For the text-containing cell, return its midpoint in [X, Y] coordinate format. 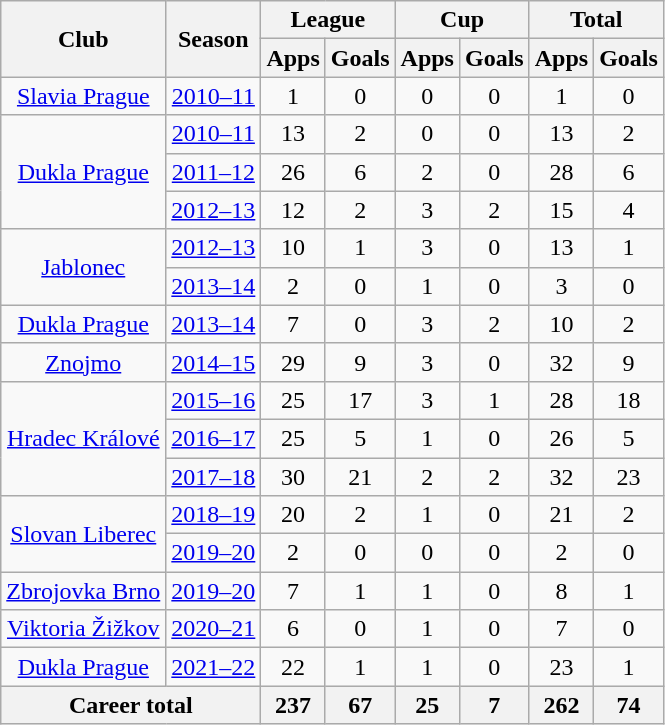
15 [561, 210]
Cup [462, 20]
2014–15 [214, 362]
Viktoria Žižkov [84, 629]
262 [561, 705]
8 [561, 591]
12 [293, 210]
2015–16 [214, 400]
Hradec Králové [84, 438]
22 [293, 667]
Zbrojovka Brno [84, 591]
17 [360, 400]
Slovan Liberec [84, 534]
League [328, 20]
4 [629, 210]
Season [214, 39]
2020–21 [214, 629]
2021–22 [214, 667]
Slavia Prague [84, 96]
18 [629, 400]
237 [293, 705]
2016–17 [214, 438]
29 [293, 362]
74 [629, 705]
Total [596, 20]
Club [84, 39]
20 [293, 515]
Jablonec [84, 267]
30 [293, 477]
Znojmo [84, 362]
67 [360, 705]
2011–12 [214, 172]
2018–19 [214, 515]
2017–18 [214, 477]
Career total [131, 705]
